Return the (x, y) coordinate for the center point of the cell that contains the specified text.  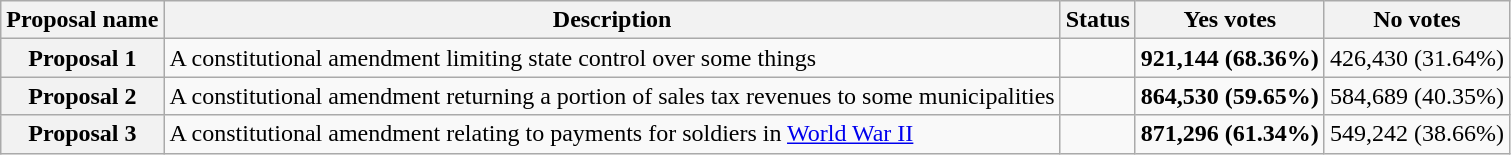
426,430 (31.64%) (1416, 58)
864,530 (59.65%) (1230, 96)
584,689 (40.35%) (1416, 96)
Yes votes (1230, 20)
A constitutional amendment relating to payments for soldiers in World War II (612, 134)
Description (612, 20)
Proposal 2 (82, 96)
Status (1098, 20)
549,242 (38.66%) (1416, 134)
871,296 (61.34%) (1230, 134)
Proposal 1 (82, 58)
A constitutional amendment limiting state control over some things (612, 58)
A constitutional amendment returning a portion of sales tax revenues to some municipalities (612, 96)
921,144 (68.36%) (1230, 58)
No votes (1416, 20)
Proposal name (82, 20)
Proposal 3 (82, 134)
